For the text-containing cell, return its midpoint in (X, Y) coordinate format. 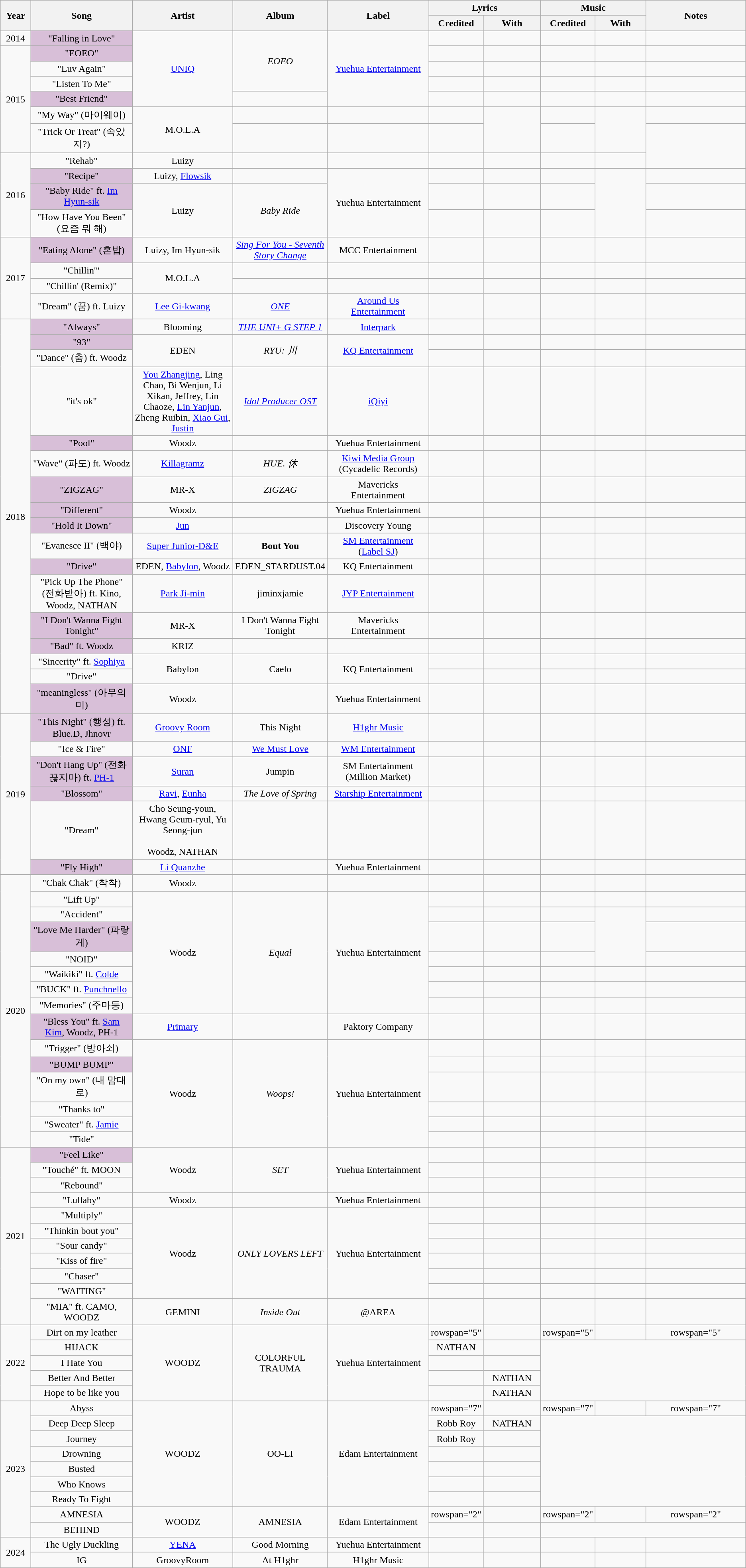
Hope to be like you (81, 1393)
"Thinkin bout you" (81, 1231)
2015 (16, 100)
Discovery Young (378, 525)
Lee Gi-kwang (183, 306)
"BUCK" ft. Punchnello (81, 990)
iQiyi (378, 401)
We Must Love (281, 749)
"BUMP BUMP" (81, 1064)
Who Knows (81, 1484)
EDEN_STARDUST.04 (281, 567)
"EOEO" (81, 53)
Li Quanzhe (183, 867)
"MIA" ft. CAMO, WOODZ (81, 1312)
2018 (16, 517)
"Pool" (81, 443)
"WAITING" (81, 1291)
The Ugly Duckling (81, 1545)
"Chillin' (Remix)" (81, 286)
You Zhangjing, Ling Chao, Bi Wenjun, Li Xikan, Jeffrey, Lin Chaoze, Lin Yanjun, Zheng Ruibin, Xiao Gui, Justin (183, 401)
"ZIGZAG" (81, 490)
Caelo (281, 669)
"Sincerity" ft. Sophiya (81, 661)
Artist (183, 16)
"Bless You" ft. Sam Kim, Woodz, PH-1 (81, 1027)
ONE (281, 306)
"Rehab" (81, 161)
"Best Friend" (81, 99)
"Don't Hang Up" (전화끊지마) ft. PH-1 (81, 771)
2024 (16, 1552)
GroovyRoom (183, 1560)
"Accident" (81, 914)
Abyss (81, 1408)
ONLY LOVERS LEFT (281, 1253)
JYP Entertainment (378, 593)
"This Night" (행성) ft. Blue.D, Jhnovr (81, 728)
At H1ghr (281, 1560)
Around Us Entertainment (378, 306)
Song (81, 16)
YENA (183, 1545)
Notes (696, 16)
RYU: 川 (281, 351)
"Feel Like" (81, 1155)
"Dance" (춤) ft. Woodz (81, 358)
"93" (81, 342)
I Don't Wanna Fight Tonight (281, 626)
EDEN, Babylon, Woodz (183, 567)
@AREA (378, 1312)
HIJACK (81, 1348)
"Baby Ride" ft. Im Hyun-sik (81, 196)
ONF (183, 749)
This Night (281, 728)
"NOID" (81, 959)
Luizy, Im Hyun-sik (183, 250)
"Memories" (주마등) (81, 1005)
Baby Ride (281, 211)
OO-LI (281, 1454)
"Fly High" (81, 867)
Primary (183, 1027)
UNIQ (183, 69)
Blooming (183, 327)
Equal (281, 953)
"Falling in Love" (81, 38)
ZIGZAG (281, 490)
SM Entertainment (Million Market) (378, 771)
"Love Me Harder" (파랗게) (81, 936)
Album (281, 16)
"Different" (81, 510)
Woops! (281, 1093)
"Sweater" ft. Jamie (81, 1124)
"Lift Up" (81, 899)
"Luv Again" (81, 69)
Suran (183, 771)
Dirt on my leather (81, 1332)
"My Way" (마이웨이) (81, 115)
Cho Seung-youn, Hwang Geum-ryul, Yu Seong-junWoodz, NATHAN (183, 830)
"I Don't Wanna Fight Tonight" (81, 626)
2019 (16, 794)
Luizy, Flowsik (183, 176)
BEHIND (81, 1530)
2022 (16, 1363)
Jun (183, 525)
"Rebound" (81, 1185)
EDEN (183, 351)
"Trigger" (방아쇠) (81, 1049)
I Hate You (81, 1363)
Year (16, 16)
Drowning (81, 1454)
Kiwi Media Group (Cycadelic Records) (378, 464)
"Blossom" (81, 794)
Killagramz (183, 464)
Inside Out (281, 1312)
Bout You (281, 546)
"meaningless" (아무의미) (81, 699)
Good Morning (281, 1545)
"Multiply" (81, 1215)
"Hold It Down" (81, 525)
"it's ok" (81, 401)
Busted (81, 1469)
"Touché" ft. MOON (81, 1170)
"Wave" (파도) ft. Woodz (81, 464)
Better And Better (81, 1378)
GEMINI (183, 1312)
Music (593, 8)
EOEO (281, 61)
Label (378, 16)
Ready To Fight (81, 1499)
THE UNI+ G STEP 1 (281, 327)
jiminxjamie (281, 593)
"Evanesce II" (백야) (81, 546)
"How Have You Been" (요즘 뭐 해) (81, 223)
WM Entertainment (378, 749)
HUE. 休 (281, 464)
Interpark (378, 327)
Idol Producer OST (281, 401)
"Thanks to" (81, 1109)
"Ice & Fire" (81, 749)
"Dream" (81, 830)
"Dream" (꿈) ft. Luizy (81, 306)
MCC Entertainment (378, 250)
"Eating Alone" (혼밥) (81, 250)
SM Entertainment (Label SJ) (378, 546)
SET (281, 1170)
IG (81, 1560)
The Love of Spring (281, 794)
KRIZ (183, 646)
2017 (16, 278)
Groovy Room (183, 728)
COLORFUL TRAUMA (281, 1363)
Ravi, Eunha (183, 794)
Journey (81, 1438)
2016 (16, 195)
"Pick Up The Phone" (전화받아) ft. Kino, Woodz, NATHAN (81, 593)
"Trick Or Treat" (속았지?) (81, 138)
"Chaser" (81, 1276)
"Chak Chak" (착착) (81, 883)
Deep Deep Sleep (81, 1423)
2014 (16, 38)
"Listen To Me" (81, 84)
"Tide" (81, 1139)
2020 (16, 1011)
"Always" (81, 327)
"Bad" ft. Woodz (81, 646)
Lyrics (485, 8)
Paktory Company (378, 1027)
Jumpin (281, 771)
2021 (16, 1236)
Babylon (183, 669)
"Sour candy" (81, 1246)
Starship Entertainment (378, 794)
"On my own" (내 맘대로) (81, 1087)
Super Junior-D&E (183, 546)
"Chillin'" (81, 271)
Park Ji-min (183, 593)
"Kiss of fire" (81, 1261)
"Lullaby" (81, 1200)
"Waikiki" ft. Colde (81, 974)
2023 (16, 1469)
"Recipe" (81, 176)
Sing For You - Seventh Story Change (281, 250)
